Locate the cell with the specified text and output its (x, y) center coordinate. 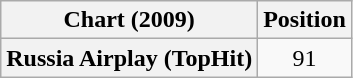
Position (305, 20)
91 (305, 58)
Russia Airplay (TopHit) (130, 58)
Chart (2009) (130, 20)
